Return the (X, Y) coordinate for the center point of the cell that contains the specified text.  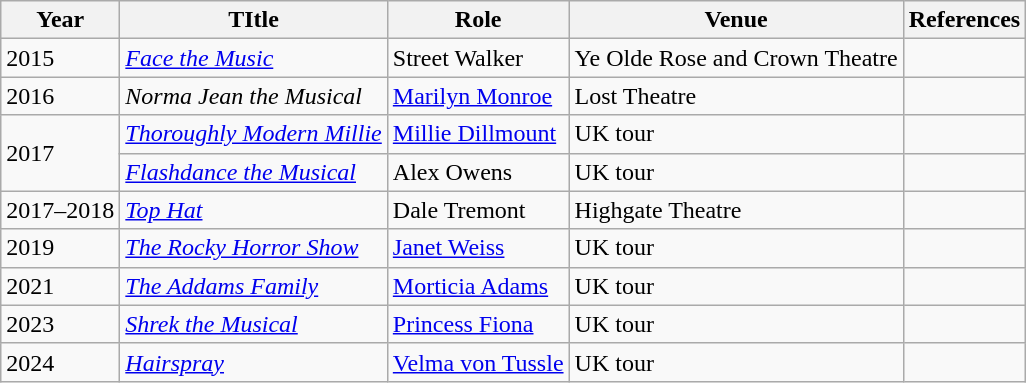
Venue (736, 20)
Shrek the Musical (254, 324)
Velma von Tussle (478, 362)
Highgate Theatre (736, 210)
Face the Music (254, 58)
Princess Fiona (478, 324)
2016 (60, 96)
References (964, 20)
Street Walker (478, 58)
Role (478, 20)
Year (60, 20)
Top Hat (254, 210)
Dale Tremont (478, 210)
Janet Weiss (478, 248)
2024 (60, 362)
Norma Jean the Musical (254, 96)
Marilyn Monroe (478, 96)
2017–2018 (60, 210)
2021 (60, 286)
Alex Owens (478, 172)
2015 (60, 58)
The Rocky Horror Show (254, 248)
Flashdance the Musical (254, 172)
Thoroughly Modern Millie (254, 134)
2017 (60, 153)
The Addams Family (254, 286)
Morticia Adams (478, 286)
Hairspray (254, 362)
Ye Olde Rose and Crown Theatre (736, 58)
Millie Dillmount (478, 134)
Lost Theatre (736, 96)
2023 (60, 324)
2019 (60, 248)
TItle (254, 20)
